Identify which cell holds the provided text, then report its (x, y) central coordinate. 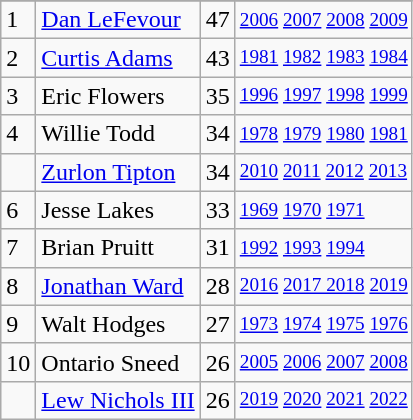
1973 1974 1975 1976 (324, 324)
1978 1979 1980 1981 (324, 134)
1992 1993 1994 (324, 248)
33 (218, 210)
28 (218, 286)
Lew Nichols III (118, 400)
47 (218, 20)
2 (18, 58)
10 (18, 362)
Jonathan Ward (118, 286)
3 (18, 96)
Walt Hodges (118, 324)
4 (18, 134)
9 (18, 324)
2010 2011 2012 2013 (324, 172)
Zurlon Tipton (118, 172)
2019 2020 2021 2022 (324, 400)
8 (18, 286)
2006 2007 2008 2009 (324, 20)
Eric Flowers (118, 96)
27 (218, 324)
1981 1982 1983 1984 (324, 58)
35 (218, 96)
31 (218, 248)
Brian Pruitt (118, 248)
2016 2017 2018 2019 (324, 286)
Ontario Sneed (118, 362)
7 (18, 248)
2005 2006 2007 2008 (324, 362)
43 (218, 58)
1 (18, 20)
1969 1970 1971 (324, 210)
Curtis Adams (118, 58)
Dan LeFevour (118, 20)
Jesse Lakes (118, 210)
Willie Todd (118, 134)
6 (18, 210)
1996 1997 1998 1999 (324, 96)
